Search for the cell housing the specified text and yield its [X, Y] center coordinate. 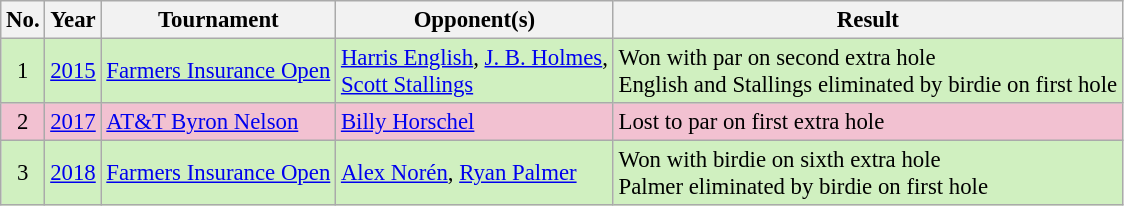
Opponent(s) [475, 20]
2017 [73, 122]
Won with par on second extra holeEnglish and Stallings eliminated by birdie on first hole [868, 72]
Won with birdie on sixth extra holePalmer eliminated by birdie on first hole [868, 174]
AT&T Byron Nelson [218, 122]
No. [23, 20]
Billy Horschel [475, 122]
1 [23, 72]
Alex Norén, Ryan Palmer [475, 174]
2018 [73, 174]
Result [868, 20]
Harris English, J. B. Holmes, Scott Stallings [475, 72]
Lost to par on first extra hole [868, 122]
2 [23, 122]
Year [73, 20]
Tournament [218, 20]
2015 [73, 72]
3 [23, 174]
